Search for the cell housing the specified text and yield its (X, Y) center coordinate. 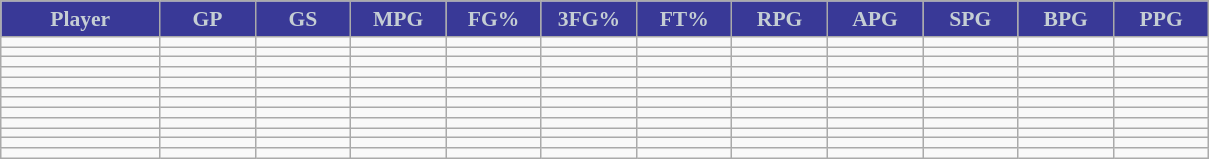
GP (208, 19)
RPG (780, 19)
SPG (970, 19)
MPG (398, 19)
FT% (684, 19)
GS (302, 19)
BPG (1066, 19)
Player (80, 19)
3FG% (588, 19)
APG (874, 19)
PPG (1161, 19)
FG% (494, 19)
